Detect which cell encompasses the target text, then output its (X, Y) center coordinate. 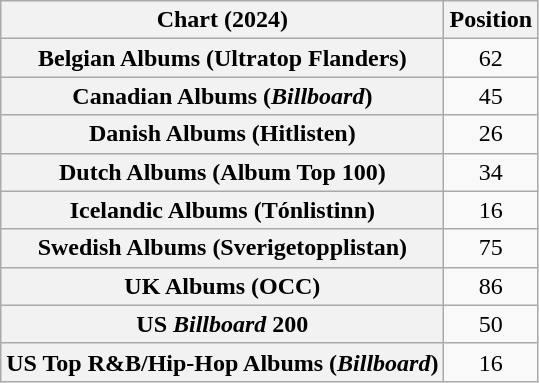
45 (491, 96)
Belgian Albums (Ultratop Flanders) (222, 58)
75 (491, 248)
34 (491, 172)
Position (491, 20)
Canadian Albums (Billboard) (222, 96)
US Top R&B/Hip-Hop Albums (Billboard) (222, 362)
US Billboard 200 (222, 324)
Swedish Albums (Sverigetopplistan) (222, 248)
26 (491, 134)
UK Albums (OCC) (222, 286)
86 (491, 286)
62 (491, 58)
Danish Albums (Hitlisten) (222, 134)
50 (491, 324)
Icelandic Albums (Tónlistinn) (222, 210)
Dutch Albums (Album Top 100) (222, 172)
Chart (2024) (222, 20)
